Pinpoint the cell where the given text exists, returning its [x, y] midpoint coordinate. 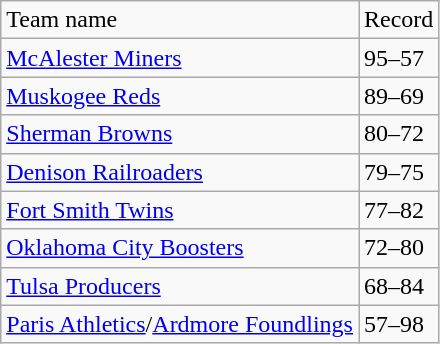
89–69 [398, 96]
Muskogee Reds [180, 96]
79–75 [398, 172]
Fort Smith Twins [180, 210]
Oklahoma City Boosters [180, 248]
68–84 [398, 286]
Sherman Browns [180, 134]
80–72 [398, 134]
Paris Athletics/Ardmore Foundlings [180, 324]
95–57 [398, 58]
57–98 [398, 324]
77–82 [398, 210]
Tulsa Producers [180, 286]
Denison Railroaders [180, 172]
72–80 [398, 248]
McAlester Miners [180, 58]
Record [398, 20]
Team name [180, 20]
